Capture the cell that displays the provided text and extract its [X, Y] central coordinate. 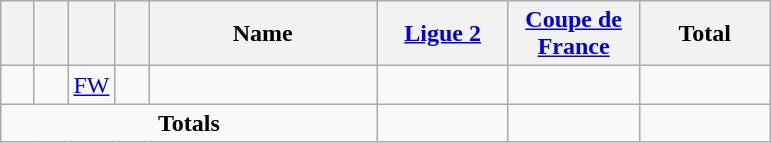
Name [262, 34]
Total [704, 34]
Ligue 2 [442, 34]
FW [92, 85]
Coupe de France [574, 34]
Totals [189, 123]
